For the text-containing cell, return its midpoint in (X, Y) coordinate format. 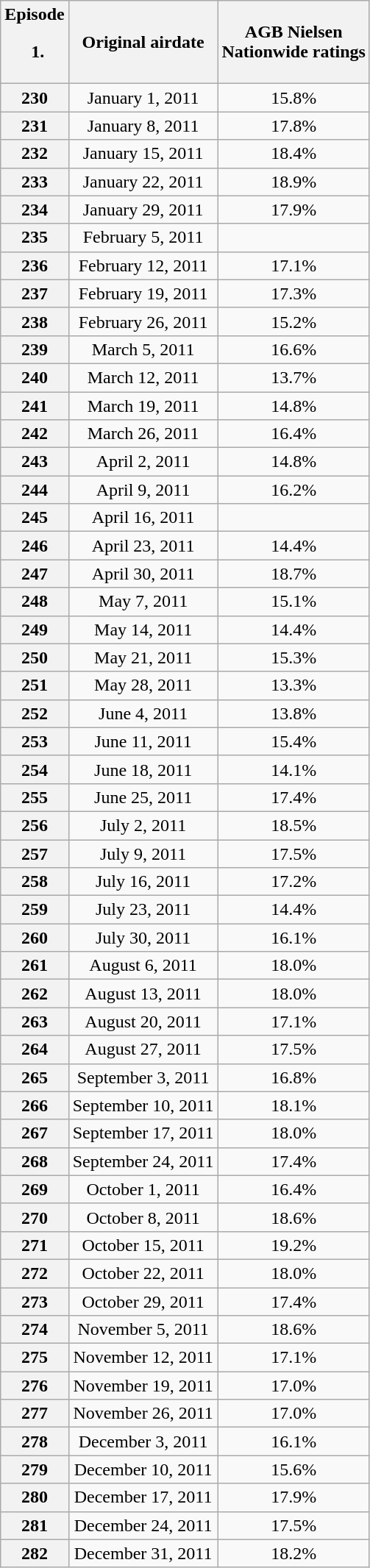
258 (35, 882)
255 (35, 797)
August 20, 2011 (143, 1022)
263 (35, 1022)
May 21, 2011 (143, 658)
April 9, 2011 (143, 490)
273 (35, 1301)
261 (35, 966)
October 15, 2011 (143, 1245)
15.8% (293, 98)
October 8, 2011 (143, 1217)
237 (35, 293)
16.8% (293, 1077)
April 30, 2011 (143, 574)
245 (35, 518)
256 (35, 825)
276 (35, 1386)
15.2% (293, 321)
13.7% (293, 377)
February 12, 2011 (143, 266)
235 (35, 238)
January 15, 2011 (143, 154)
19.2% (293, 1245)
June 25, 2011 (143, 797)
August 13, 2011 (143, 994)
January 29, 2011 (143, 210)
239 (35, 349)
241 (35, 405)
238 (35, 321)
April 2, 2011 (143, 462)
15.4% (293, 741)
May 7, 2011 (143, 602)
July 2, 2011 (143, 825)
16.2% (293, 490)
269 (35, 1189)
March 19, 2011 (143, 405)
246 (35, 546)
May 28, 2011 (143, 685)
February 5, 2011 (143, 238)
247 (35, 574)
275 (35, 1358)
244 (35, 490)
13.3% (293, 685)
17.2% (293, 882)
September 10, 2011 (143, 1105)
266 (35, 1105)
Original airdate (143, 43)
January 8, 2011 (143, 126)
248 (35, 602)
June 18, 2011 (143, 769)
240 (35, 377)
April 23, 2011 (143, 546)
March 5, 2011 (143, 349)
June 4, 2011 (143, 713)
July 16, 2011 (143, 882)
July 23, 2011 (143, 910)
Episode (35, 43)
14.1% (293, 769)
August 6, 2011 (143, 966)
18.1% (293, 1105)
257 (35, 854)
August 27, 2011 (143, 1050)
15.3% (293, 658)
17.3% (293, 293)
February 19, 2011 (143, 293)
254 (35, 769)
February 26, 2011 (143, 321)
233 (35, 182)
18.4% (293, 154)
279 (35, 1469)
272 (35, 1273)
16.6% (293, 349)
18.9% (293, 182)
18.5% (293, 825)
March 12, 2011 (143, 377)
260 (35, 938)
262 (35, 994)
13.8% (293, 713)
253 (35, 741)
243 (35, 462)
265 (35, 1077)
November 5, 2011 (143, 1330)
April 16, 2011 (143, 518)
November 19, 2011 (143, 1386)
234 (35, 210)
December 3, 2011 (143, 1442)
June 11, 2011 (143, 741)
15.6% (293, 1469)
242 (35, 434)
274 (35, 1330)
September 24, 2011 (143, 1161)
January 1, 2011 (143, 98)
271 (35, 1245)
September 17, 2011 (143, 1133)
December 24, 2011 (143, 1525)
282 (35, 1553)
October 22, 2011 (143, 1273)
December 31, 2011 (143, 1553)
July 9, 2011 (143, 854)
15.1% (293, 602)
280 (35, 1497)
May 14, 2011 (143, 630)
281 (35, 1525)
November 12, 2011 (143, 1358)
December 17, 2011 (143, 1497)
17.8% (293, 126)
270 (35, 1217)
251 (35, 685)
230 (35, 98)
268 (35, 1161)
July 30, 2011 (143, 938)
231 (35, 126)
278 (35, 1442)
January 22, 2011 (143, 182)
277 (35, 1414)
267 (35, 1133)
250 (35, 658)
October 29, 2011 (143, 1301)
252 (35, 713)
249 (35, 630)
AGB NielsenNationwide ratings (293, 43)
December 10, 2011 (143, 1469)
November 26, 2011 (143, 1414)
236 (35, 266)
18.2% (293, 1553)
259 (35, 910)
September 3, 2011 (143, 1077)
232 (35, 154)
October 1, 2011 (143, 1189)
March 26, 2011 (143, 434)
264 (35, 1050)
18.7% (293, 574)
